Search for the cell housing the specified text and yield its [x, y] center coordinate. 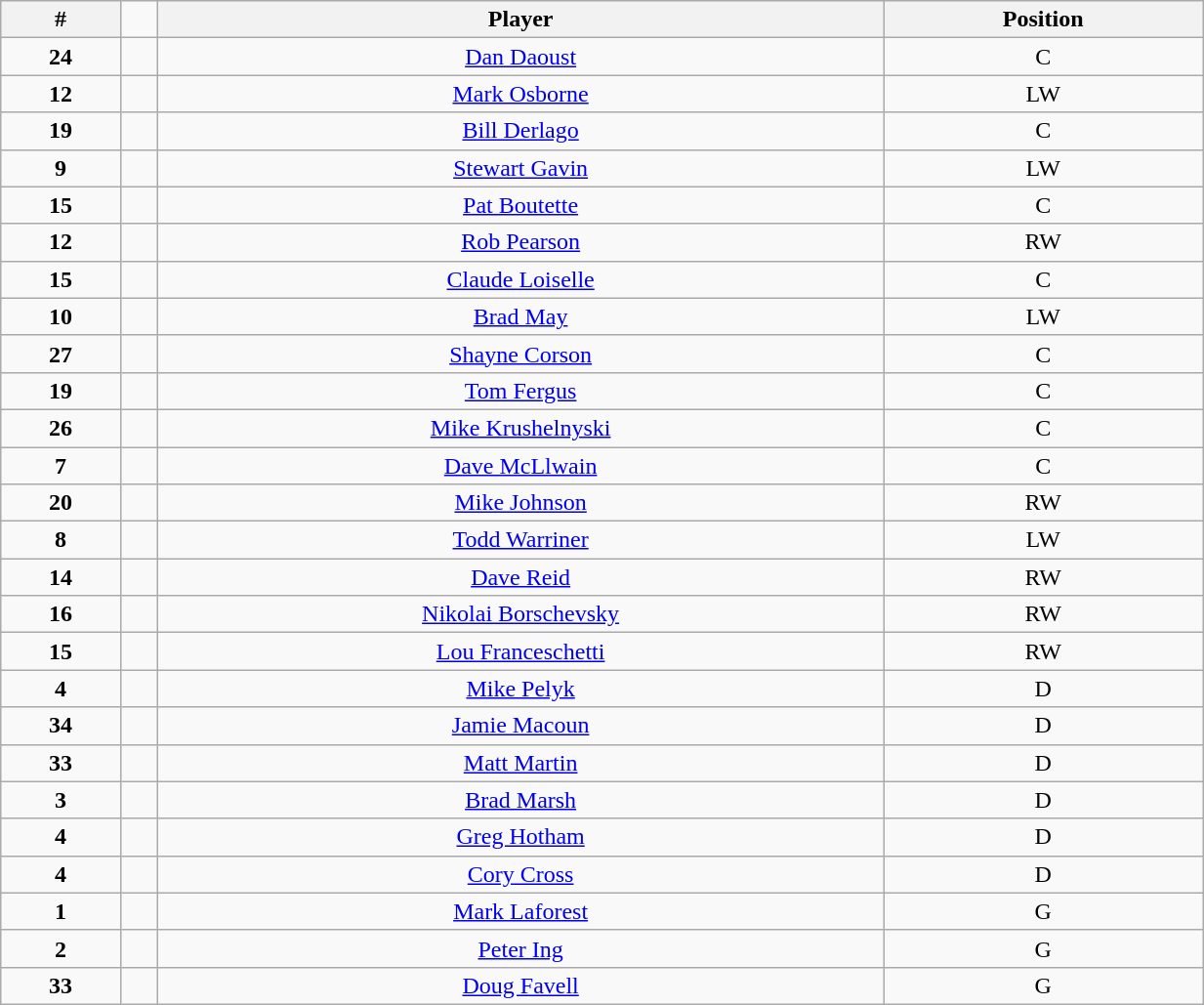
Dave Reid [521, 577]
8 [61, 540]
14 [61, 577]
Mark Osborne [521, 94]
Brad Marsh [521, 800]
Dan Daoust [521, 57]
1 [61, 911]
Mark Laforest [521, 911]
Nikolai Borschevsky [521, 614]
24 [61, 57]
Todd Warriner [521, 540]
Doug Favell [521, 985]
Mike Krushelnyski [521, 428]
Bill Derlago [521, 131]
Stewart Gavin [521, 168]
Jamie Macoun [521, 726]
2 [61, 948]
3 [61, 800]
Brad May [521, 316]
Claude Loiselle [521, 279]
Dave McLlwain [521, 466]
10 [61, 316]
Shayne Corson [521, 354]
16 [61, 614]
Tom Fergus [521, 391]
Position [1043, 20]
Rob Pearson [521, 242]
7 [61, 466]
Lou Franceschetti [521, 651]
20 [61, 503]
Player [521, 20]
9 [61, 168]
Peter Ing [521, 948]
Mike Pelyk [521, 689]
Greg Hotham [521, 837]
27 [61, 354]
26 [61, 428]
34 [61, 726]
Cory Cross [521, 874]
# [61, 20]
Matt Martin [521, 763]
Mike Johnson [521, 503]
Pat Boutette [521, 205]
